Extract the [x, y] coordinate from the center of the cell holding the provided text.  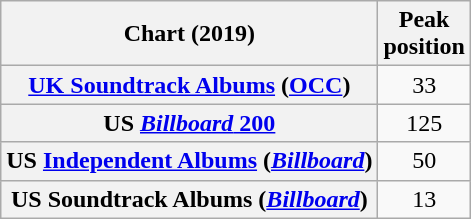
UK Soundtrack Albums (OCC) [190, 85]
33 [424, 85]
US Soundtrack Albums (Billboard) [190, 199]
US Independent Albums (Billboard) [190, 161]
Chart (2019) [190, 34]
US Billboard 200 [190, 123]
13 [424, 199]
Peakposition [424, 34]
125 [424, 123]
50 [424, 161]
